Detect which cell encompasses the target text, then output its [X, Y] center coordinate. 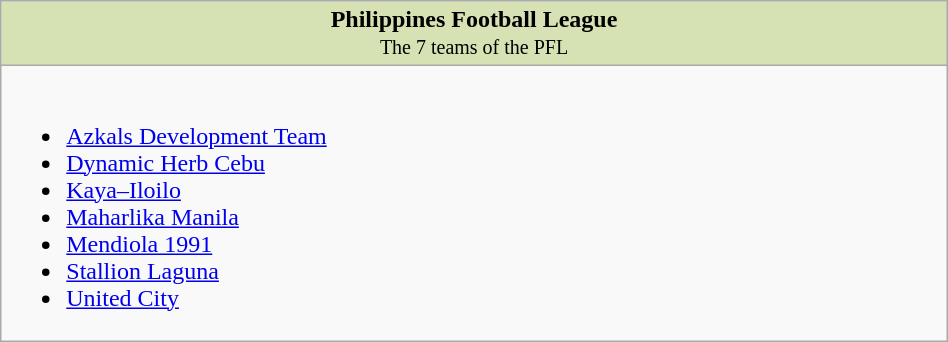
Azkals Development TeamDynamic Herb CebuKaya–IloiloMaharlika ManilaMendiola 1991Stallion LagunaUnited City [474, 204]
Philippines Football LeagueThe 7 teams of the PFL [474, 34]
